Pinpoint the cell where the given text exists, returning its (x, y) midpoint coordinate. 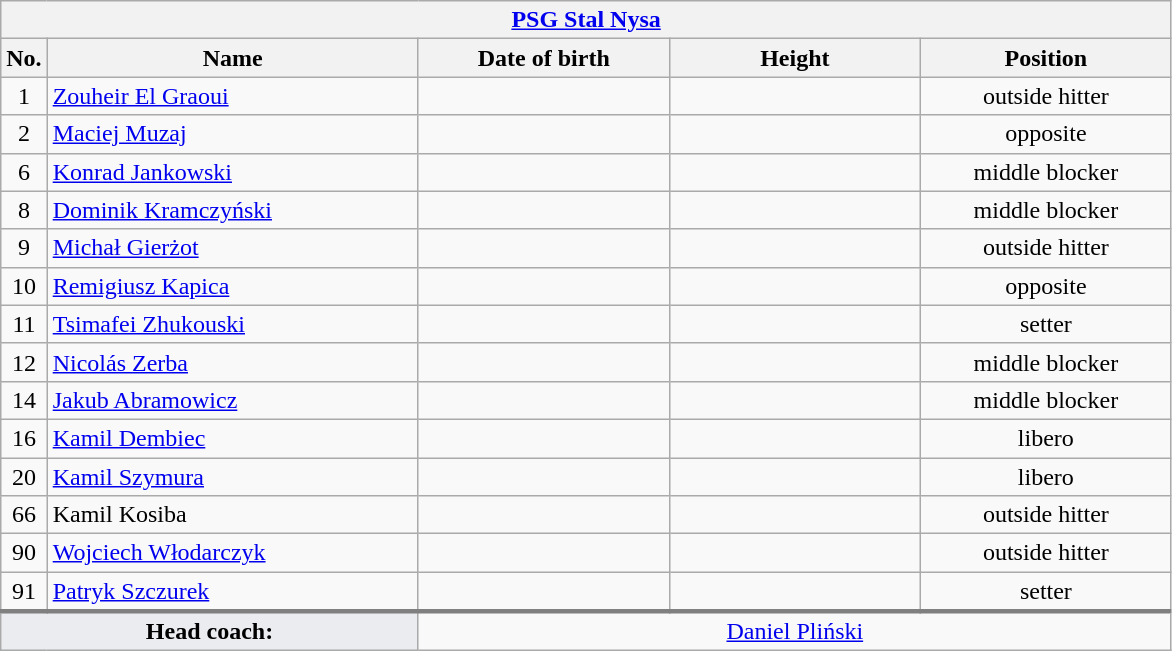
8 (24, 210)
20 (24, 477)
66 (24, 515)
Tsimafei Zhukouski (232, 324)
Patryk Szczurek (232, 592)
9 (24, 248)
Wojciech Włodarczyk (232, 553)
16 (24, 438)
No. (24, 58)
Kamil Kosiba (232, 515)
Dominik Kramczyński (232, 210)
Daniel Pliński (794, 631)
Nicolás Zerba (232, 362)
11 (24, 324)
10 (24, 286)
Kamil Szymura (232, 477)
Maciej Muzaj (232, 134)
Position (1046, 58)
Michał Gierżot (232, 248)
14 (24, 400)
Date of birth (544, 58)
Height (794, 58)
Zouheir El Graoui (232, 96)
Name (232, 58)
Jakub Abramowicz (232, 400)
Head coach: (210, 631)
91 (24, 592)
Remigiusz Kapica (232, 286)
12 (24, 362)
Kamil Dembiec (232, 438)
6 (24, 172)
90 (24, 553)
Konrad Jankowski (232, 172)
2 (24, 134)
PSG Stal Nysa (586, 20)
1 (24, 96)
